Pinpoint the cell where the given text exists, returning its (x, y) midpoint coordinate. 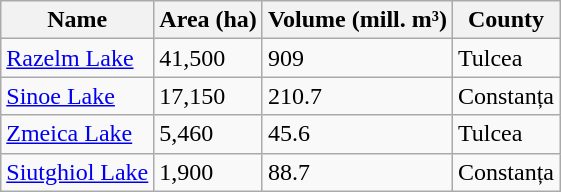
1,900 (208, 172)
Sinoe Lake (78, 96)
88.7 (357, 172)
17,150 (208, 96)
41,500 (208, 58)
5,460 (208, 134)
909 (357, 58)
Siutghiol Lake (78, 172)
Area (ha) (208, 20)
Razelm Lake (78, 58)
Volume (mill. m³) (357, 20)
45.6 (357, 134)
County (506, 20)
Zmeica Lake (78, 134)
210.7 (357, 96)
Name (78, 20)
